Return the (X, Y) coordinate for the center point of the cell that contains the specified text.  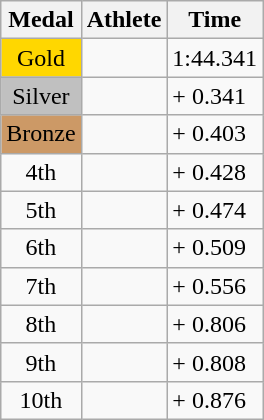
4th (41, 172)
+ 0.556 (215, 286)
Medal (41, 20)
+ 0.808 (215, 362)
Gold (41, 58)
1:44.341 (215, 58)
Athlete (124, 20)
Silver (41, 96)
+ 0.474 (215, 210)
+ 0.509 (215, 248)
+ 0.806 (215, 324)
8th (41, 324)
Time (215, 20)
6th (41, 248)
+ 0.876 (215, 400)
9th (41, 362)
+ 0.403 (215, 134)
10th (41, 400)
7th (41, 286)
+ 0.341 (215, 96)
Bronze (41, 134)
5th (41, 210)
+ 0.428 (215, 172)
